Determine the [X, Y] coordinate at the center of the cell enclosing the given text.  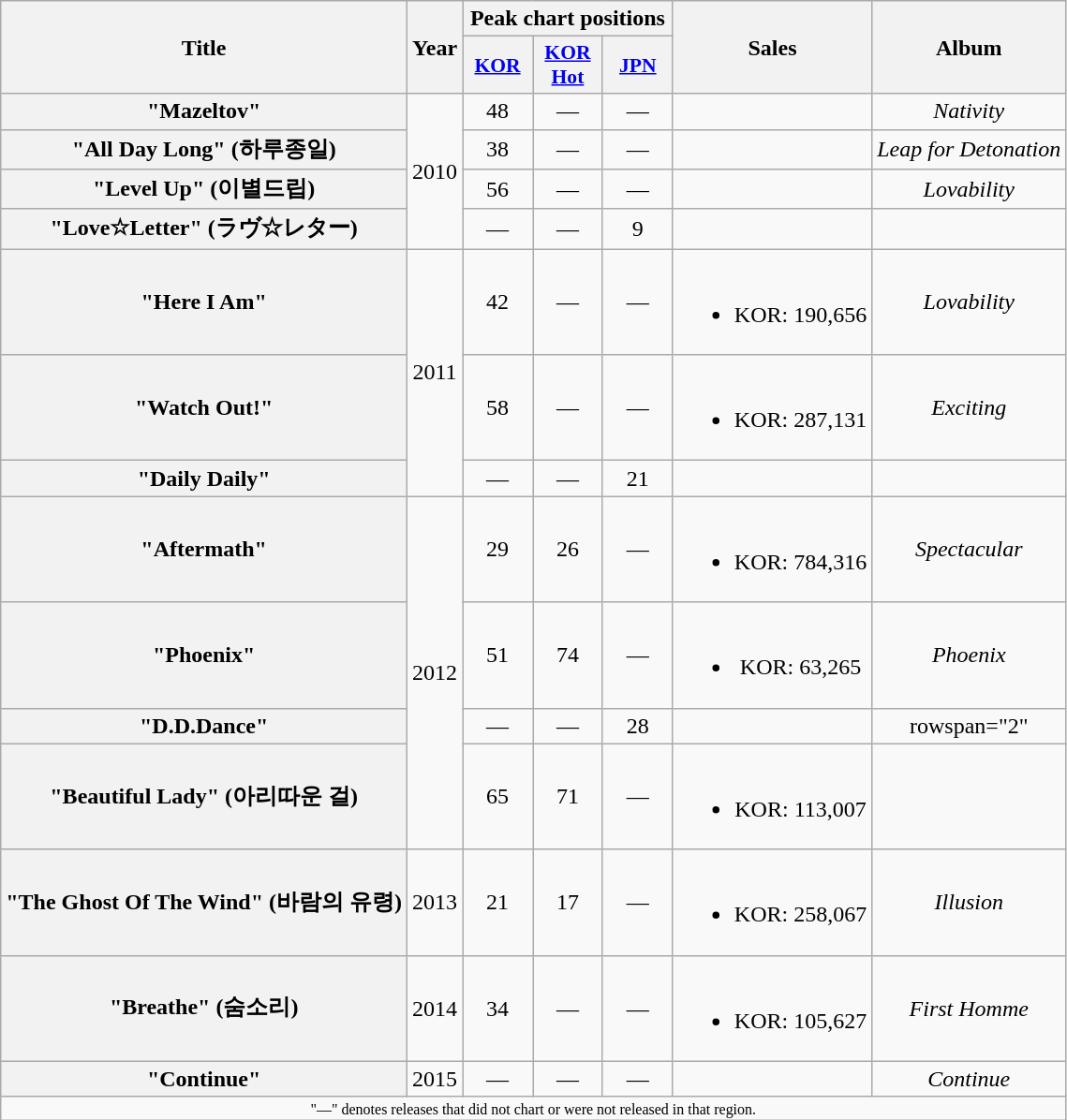
rowspan="2" [969, 726]
Year [435, 47]
56 [498, 189]
2012 [435, 672]
38 [498, 150]
34 [498, 1008]
"—" denotes releases that did not chart or were not released in that region. [534, 1108]
2011 [435, 373]
Exciting [969, 408]
"All Day Long" (하루종일) [204, 150]
2015 [435, 1079]
74 [568, 656]
65 [498, 796]
Continue [969, 1079]
KOR: 63,265 [772, 656]
2014 [435, 1008]
71 [568, 796]
KOR Hot [568, 66]
"The Ghost Of The Wind" (바람의 유령) [204, 903]
KOR: 258,067 [772, 903]
"Phoenix" [204, 656]
Peak chart positions [568, 19]
JPN [637, 66]
"D.D.Dance" [204, 726]
17 [568, 903]
KOR: 287,131 [772, 408]
42 [498, 302]
"Breathe" (숨소리) [204, 1008]
2013 [435, 903]
KOR: 190,656 [772, 302]
"Aftermath" [204, 549]
Spectacular [969, 549]
Nativity [969, 111]
58 [498, 408]
48 [498, 111]
Sales [772, 47]
26 [568, 549]
KOR [498, 66]
29 [498, 549]
Phoenix [969, 656]
KOR: 105,627 [772, 1008]
KOR: 113,007 [772, 796]
"Mazeltov" [204, 111]
Album [969, 47]
KOR: 784,316 [772, 549]
Title [204, 47]
First Homme [969, 1008]
"Continue" [204, 1079]
"Level Up" (이별드립) [204, 189]
"Daily Daily" [204, 479]
Leap for Detonation [969, 150]
28 [637, 726]
Illusion [969, 903]
"Here I Am" [204, 302]
2010 [435, 171]
"Beautiful Lady" (아리따운 걸) [204, 796]
51 [498, 656]
"Watch Out!" [204, 408]
"Love☆Letter" (ラヴ☆レター) [204, 228]
9 [637, 228]
